Determine the (x, y) coordinate at the center of the cell enclosing the given text.  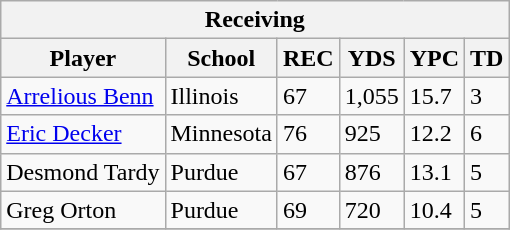
Greg Orton (83, 210)
15.7 (434, 96)
TD (487, 58)
Eric Decker (83, 134)
Desmond Tardy (83, 172)
Player (83, 58)
YDS (372, 58)
12.2 (434, 134)
6 (487, 134)
REC (308, 58)
Arrelious Benn (83, 96)
720 (372, 210)
876 (372, 172)
3 (487, 96)
925 (372, 134)
76 (308, 134)
1,055 (372, 96)
Receiving (255, 20)
Minnesota (221, 134)
YPC (434, 58)
13.1 (434, 172)
69 (308, 210)
Illinois (221, 96)
10.4 (434, 210)
School (221, 58)
